For the text-containing cell, return its midpoint in (X, Y) coordinate format. 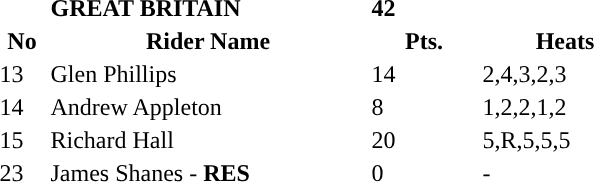
20 (424, 140)
Andrew Appleton (208, 107)
8 (424, 107)
Rider Name (208, 41)
Richard Hall (208, 140)
Glen Phillips (208, 74)
14 (424, 74)
Pts. (424, 41)
